Return [x, y] of the center of cell containing provided text 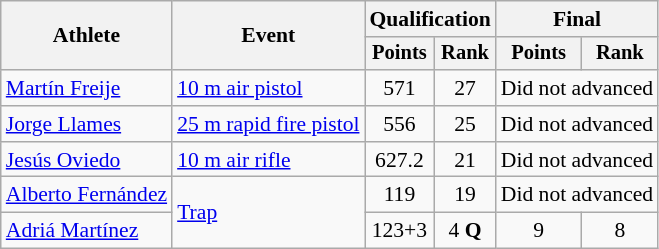
19 [464, 195]
Alberto Fernández [86, 195]
Event [268, 36]
Jesús Oviedo [86, 160]
27 [464, 88]
Jorge Llames [86, 124]
8 [620, 231]
10 m air rifle [268, 160]
123+3 [399, 231]
Qualification [430, 19]
Final [577, 19]
10 m air pistol [268, 88]
Trap [268, 212]
556 [399, 124]
25 [464, 124]
Athlete [86, 36]
571 [399, 88]
Martín Freije [86, 88]
21 [464, 160]
119 [399, 195]
9 [539, 231]
Adriá Martínez [86, 231]
627.2 [399, 160]
4 Q [464, 231]
25 m rapid fire pistol [268, 124]
